Extract the [x, y] coordinate from the center of the cell holding the provided text.  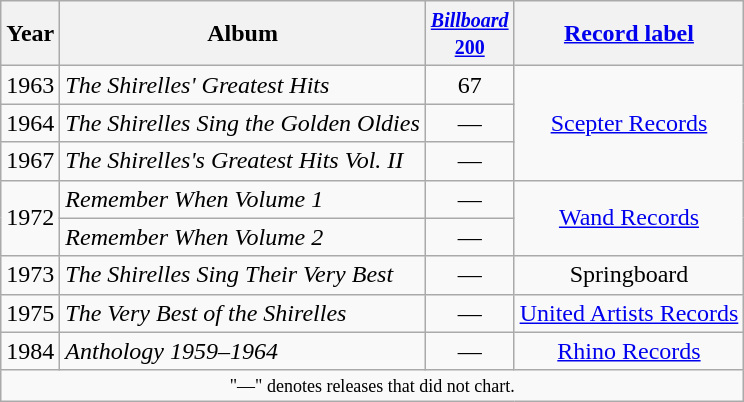
The Shirelles Sing Their Very Best [242, 275]
"—" denotes releases that did not chart. [372, 386]
Scepter Records [629, 123]
Anthology 1959–1964 [242, 351]
Remember When Volume 1 [242, 199]
Remember When Volume 2 [242, 237]
Year [30, 34]
Record label [629, 34]
The Shirelles's Greatest Hits Vol. II [242, 161]
Album [242, 34]
1963 [30, 85]
1973 [30, 275]
Billboard 200 [470, 34]
The Shirelles Sing the Golden Oldies [242, 123]
1984 [30, 351]
1967 [30, 161]
The Very Best of the Shirelles [242, 313]
67 [470, 85]
1964 [30, 123]
United Artists Records [629, 313]
1972 [30, 218]
The Shirelles' Greatest Hits [242, 85]
1975 [30, 313]
Rhino Records [629, 351]
Springboard [629, 275]
Wand Records [629, 218]
